For the text-containing cell, return its midpoint in [X, Y] coordinate format. 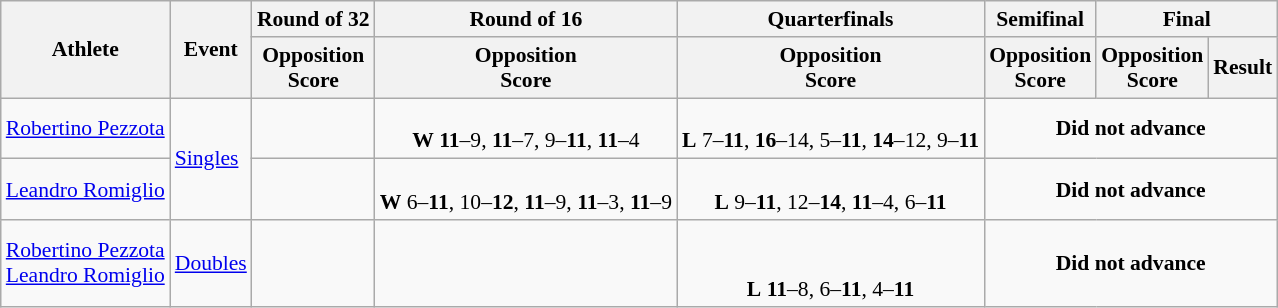
Final [1186, 19]
Singles [211, 159]
L 7–11, 16–14, 5–11, 14–12, 9–11 [830, 128]
Leandro Romiglio [86, 190]
Doubles [211, 264]
Round of 16 [526, 19]
Robertino PezzotaLeandro Romiglio [86, 264]
Quarterfinals [830, 19]
Result [1242, 68]
Athlete [86, 50]
W 6–11, 10–12, 11–9, 11–3, 11–9 [526, 190]
L 11–8, 6–11, 4–11 [830, 264]
Round of 32 [314, 19]
Semifinal [1040, 19]
Event [211, 50]
L 9–11, 12–14, 11–4, 6–11 [830, 190]
Robertino Pezzota [86, 128]
W 11–9, 11–7, 9–11, 11–4 [526, 128]
